For the text-containing cell, return its midpoint in (x, y) coordinate format. 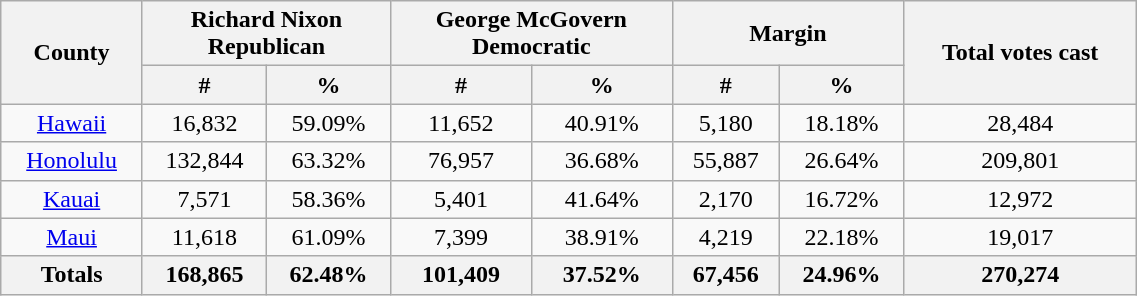
Richard NixonRepublican (266, 34)
Margin (788, 34)
132,844 (204, 161)
Honolulu (72, 161)
18.18% (841, 123)
16,832 (204, 123)
Hawaii (72, 123)
Totals (72, 275)
4,219 (726, 237)
101,409 (460, 275)
37.52% (602, 275)
5,401 (460, 199)
11,618 (204, 237)
76,957 (460, 161)
63.32% (328, 161)
38.91% (602, 237)
7,399 (460, 237)
Maui (72, 237)
12,972 (1020, 199)
Kauai (72, 199)
59.09% (328, 123)
36.68% (602, 161)
55,887 (726, 161)
26.64% (841, 161)
168,865 (204, 275)
County (72, 52)
67,456 (726, 275)
40.91% (602, 123)
61.09% (328, 237)
28,484 (1020, 123)
2,170 (726, 199)
209,801 (1020, 161)
7,571 (204, 199)
Total votes cast (1020, 52)
5,180 (726, 123)
41.64% (602, 199)
19,017 (1020, 237)
George McGovernDemocratic (531, 34)
62.48% (328, 275)
24.96% (841, 275)
16.72% (841, 199)
270,274 (1020, 275)
11,652 (460, 123)
58.36% (328, 199)
22.18% (841, 237)
